For the text-containing cell, return its midpoint in (x, y) coordinate format. 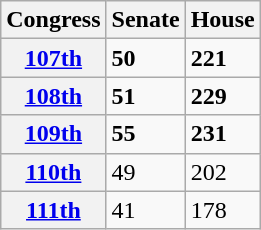
108th (54, 96)
Senate (146, 20)
49 (146, 172)
111th (54, 210)
55 (146, 134)
107th (54, 58)
229 (222, 96)
House (222, 20)
50 (146, 58)
110th (54, 172)
221 (222, 58)
231 (222, 134)
202 (222, 172)
41 (146, 210)
178 (222, 210)
109th (54, 134)
51 (146, 96)
Congress (54, 20)
